Detect which cell encompasses the target text, then output its (X, Y) center coordinate. 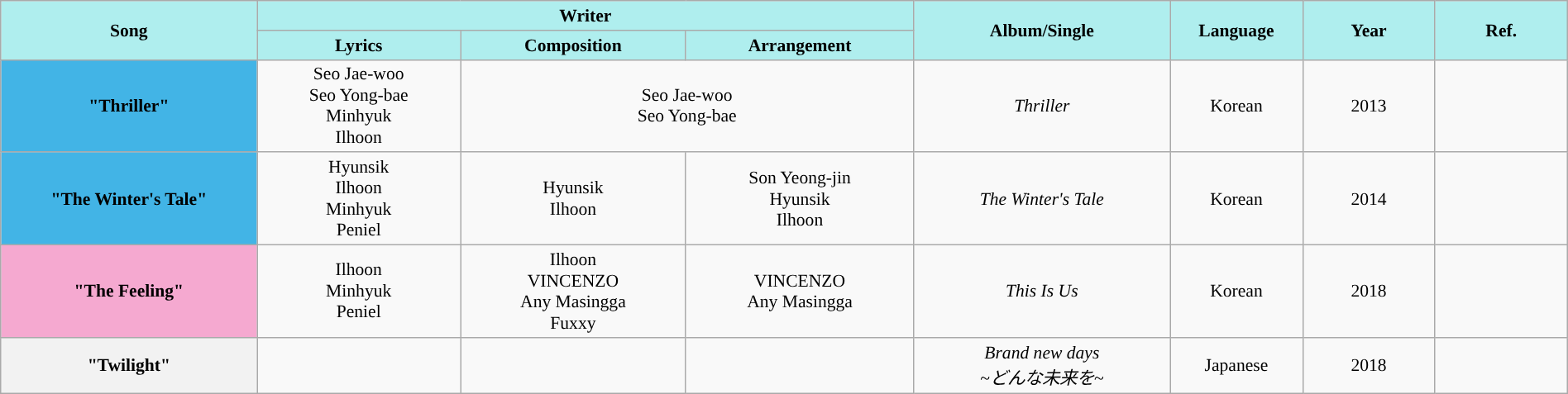
IlhoonVINCENZOAny MasinggaFuxxy (574, 291)
Writer (586, 16)
"The Feeling" (129, 291)
Japanese (1236, 365)
The Winter's Tale (1042, 198)
Language (1236, 30)
Ref. (1501, 30)
Seo Jae-wooSeo Yong-baeMinhyukIlhoon (359, 106)
HyunsikIlhoonMinhyukPeniel (359, 198)
2014 (1369, 198)
Seo Jae-wooSeo Yong-bae (687, 106)
"Twilight" (129, 365)
Brand new days ~どんな未来を~ (1042, 365)
IlhoonMinhyukPeniel (359, 291)
2013 (1369, 106)
HyunsikIlhoon (574, 198)
Album/Single (1042, 30)
Son Yeong-jinHyunsikIlhoon (799, 198)
"Thriller" (129, 106)
"The Winter's Tale" (129, 198)
Arrangement (799, 45)
Lyrics (359, 45)
Song (129, 30)
Composition (574, 45)
Year (1369, 30)
Thriller (1042, 106)
This Is Us (1042, 291)
VINCENZOAny Masingga (799, 291)
